Detect which cell encompasses the target text, then output its [X, Y] center coordinate. 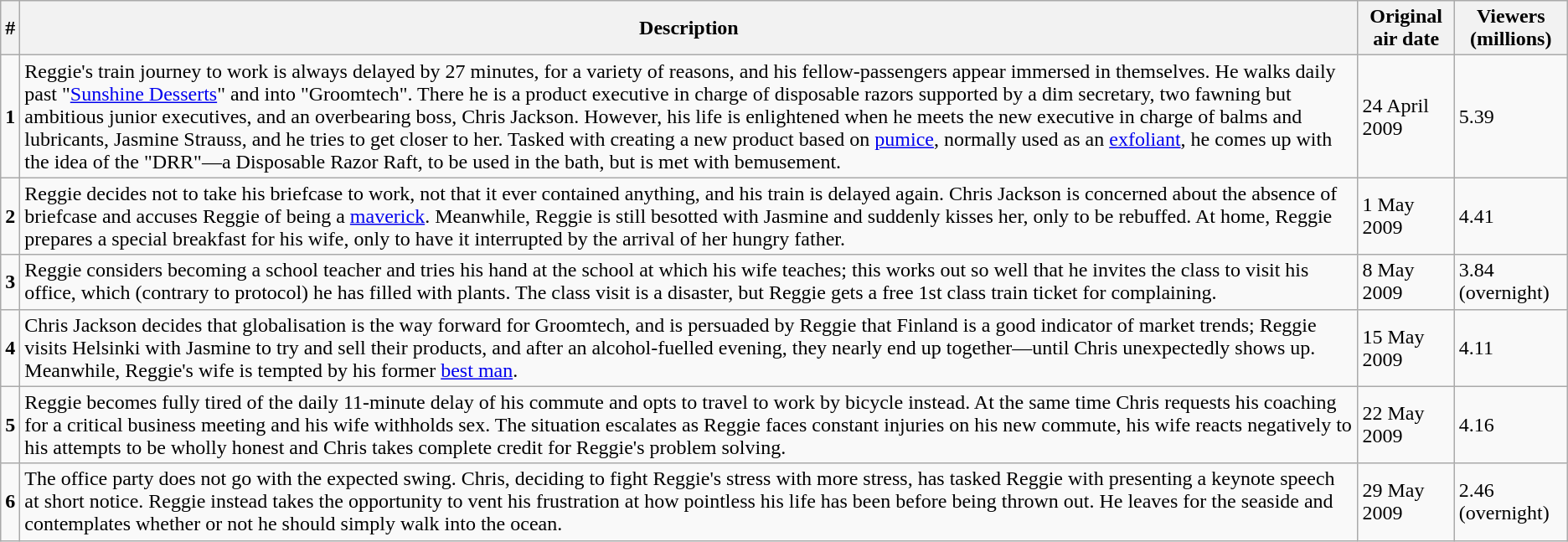
4.16 [1511, 425]
5.39 [1511, 116]
15 May 2009 [1406, 348]
# [10, 28]
22 May 2009 [1406, 425]
1 [10, 116]
Original air date [1406, 28]
Description [689, 28]
3.84 (overnight) [1511, 281]
29 May 2009 [1406, 502]
6 [10, 502]
3 [10, 281]
Viewers (millions) [1511, 28]
8 May 2009 [1406, 281]
2 [10, 216]
4 [10, 348]
24 April 2009 [1406, 116]
1 May 2009 [1406, 216]
4.41 [1511, 216]
2.46 (overnight) [1511, 502]
5 [10, 425]
4.11 [1511, 348]
